Locate the cell with the specified text and output its [x, y] center coordinate. 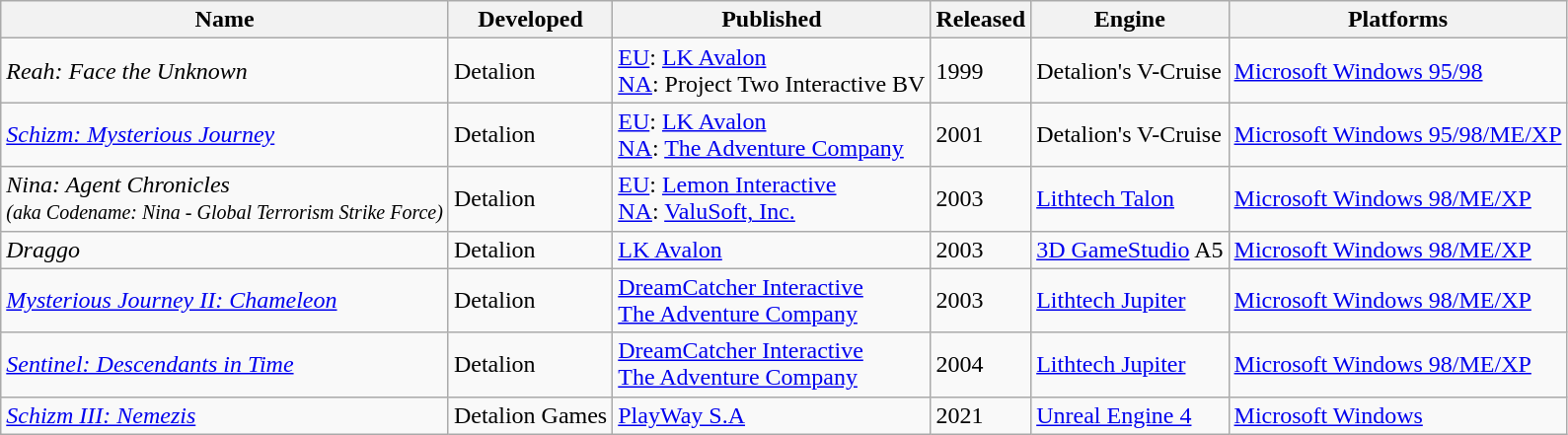
Mysterious Journey II: Chameleon [225, 300]
Draggo [225, 250]
3D GameStudio A5 [1130, 250]
Lithtech Talon [1130, 199]
Microsoft Windows [1397, 415]
Reah: Face the Unknown [225, 71]
Published [772, 20]
Microsoft Windows 95/98 [1397, 71]
Developed [530, 20]
2004 [981, 365]
Released [981, 20]
LK Avalon [772, 250]
2001 [981, 134]
Microsoft Windows 95/98/ME/XP [1397, 134]
Platforms [1397, 20]
EU: Lemon InteractiveNA: ValuSoft, Inc. [772, 199]
PlayWay S.A [772, 415]
Sentinel: Descendants in Time [225, 365]
EU: LK AvalonNA: The Adventure Company [772, 134]
Engine [1130, 20]
Name [225, 20]
1999 [981, 71]
Unreal Engine 4 [1130, 415]
Detalion Games [530, 415]
Schizm: Mysterious Journey [225, 134]
Nina: Agent Chronicles(aka Codename: Nina - Global Terrorism Strike Force) [225, 199]
EU: LK AvalonNA: Project Two Interactive BV [772, 71]
Schizm III: Nemezis [225, 415]
2021 [981, 415]
